Extract the (x, y) coordinate from the center of the cell holding the provided text.  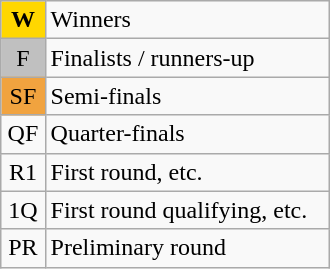
Finalists / runners-up (187, 58)
SF (23, 96)
1Q (23, 210)
First round qualifying, etc. (187, 210)
First round, etc. (187, 172)
W (23, 20)
Preliminary round (187, 248)
QF (23, 134)
R1 (23, 172)
Winners (187, 20)
Quarter-finals (187, 134)
PR (23, 248)
F (23, 58)
Semi-finals (187, 96)
